From the cell containing the given text, extract its center point as [x, y] coordinate. 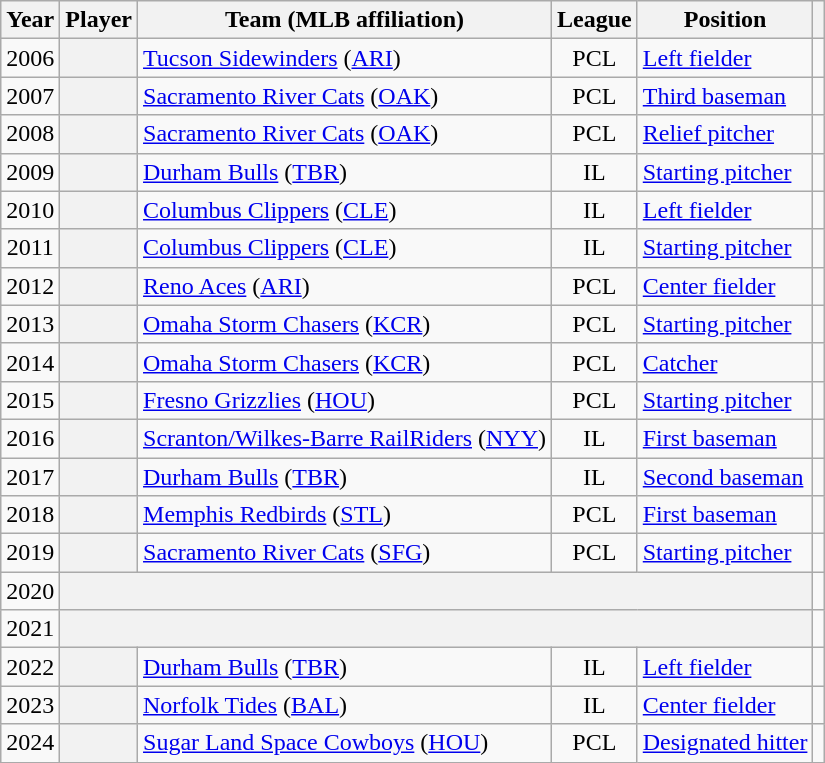
2007 [30, 96]
Norfolk Tides (BAL) [345, 705]
Tucson Sidewinders (ARI) [345, 58]
2019 [30, 553]
2008 [30, 134]
2020 [30, 591]
2016 [30, 438]
Fresno Grizzlies (HOU) [345, 400]
Second baseman [725, 477]
2011 [30, 248]
2018 [30, 515]
Relief pitcher [725, 134]
2021 [30, 629]
Sacramento River Cats (SFG) [345, 553]
2015 [30, 400]
2017 [30, 477]
2024 [30, 743]
Reno Aces (ARI) [345, 286]
Position [725, 20]
Year [30, 20]
Designated hitter [725, 743]
Team (MLB affiliation) [345, 20]
2023 [30, 705]
2022 [30, 667]
2014 [30, 362]
2010 [30, 210]
Catcher [725, 362]
Third baseman [725, 96]
Scranton/Wilkes-Barre RailRiders (NYY) [345, 438]
Sugar Land Space Cowboys (HOU) [345, 743]
2009 [30, 172]
Player [99, 20]
2006 [30, 58]
2012 [30, 286]
League [595, 20]
2013 [30, 324]
Memphis Redbirds (STL) [345, 515]
